Determine the (X, Y) coordinate at the center of the cell enclosing the given text.  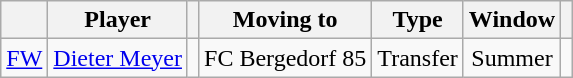
Summer (512, 58)
Moving to (286, 20)
Window (512, 20)
Dieter Meyer (118, 58)
Type (418, 20)
Player (118, 20)
Transfer (418, 58)
FC Bergedorf 85 (286, 58)
FW (24, 58)
